Scan for the cell matching the given text and deliver its [x, y] coordinate at center. 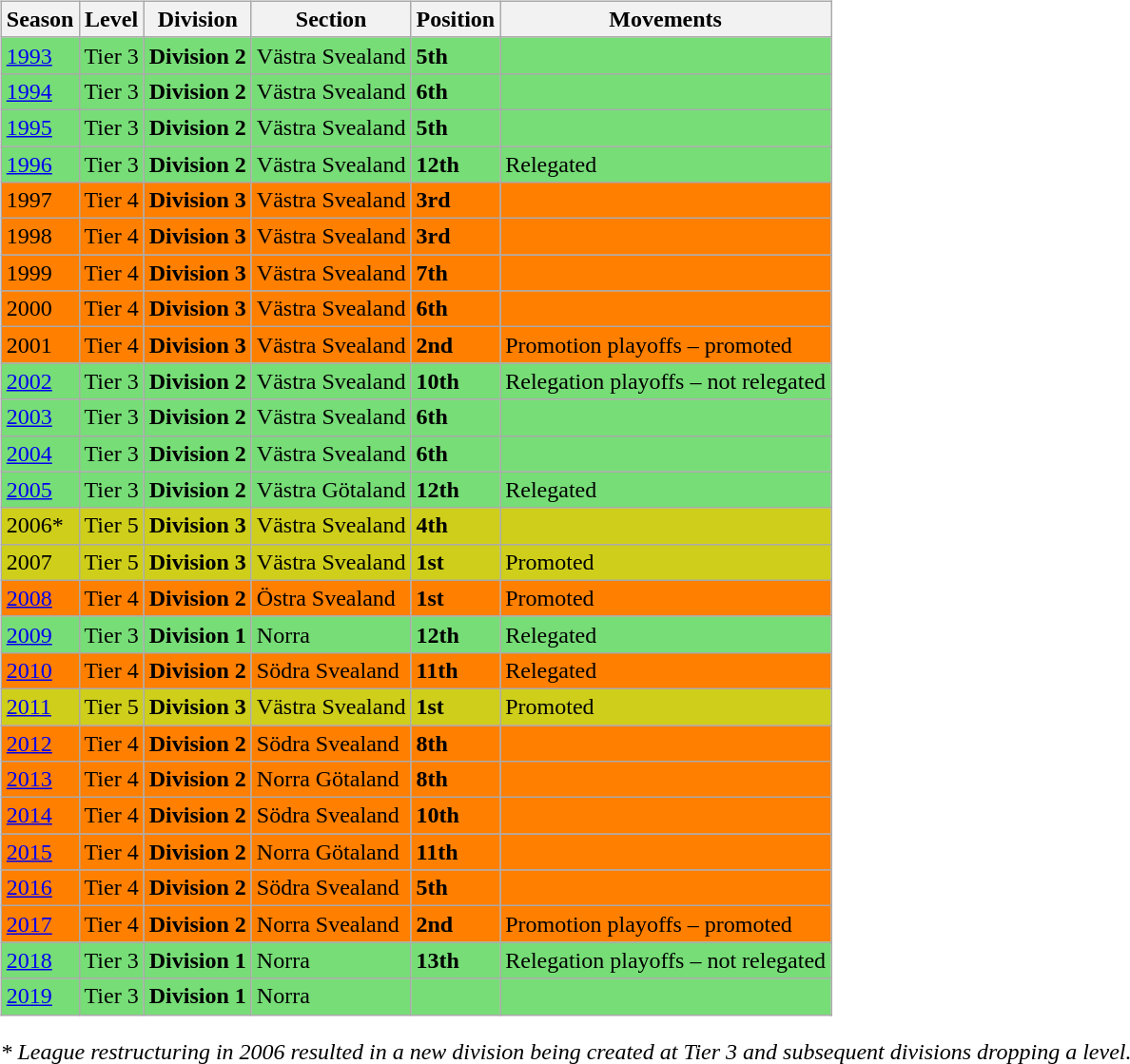
1997 [40, 201]
Norra Svealand [331, 924]
2019 [40, 996]
2018 [40, 960]
Östra Svealand [331, 598]
2013 [40, 780]
Position [456, 19]
2014 [40, 816]
2016 [40, 888]
2006* [40, 526]
Level [111, 19]
2005 [40, 490]
2000 [40, 309]
13th [456, 960]
2010 [40, 670]
2001 [40, 345]
2015 [40, 852]
Section [331, 19]
Västra Götaland [331, 490]
2009 [40, 634]
2011 [40, 706]
2008 [40, 598]
Division [198, 19]
2012 [40, 743]
2003 [40, 417]
1998 [40, 237]
Movements [666, 19]
2017 [40, 924]
Season [40, 19]
7th [456, 273]
1995 [40, 127]
1994 [40, 91]
2007 [40, 562]
1999 [40, 273]
4th [456, 526]
1996 [40, 164]
1993 [40, 55]
2002 [40, 381]
2004 [40, 454]
